For the text-containing cell, return its midpoint in [x, y] coordinate format. 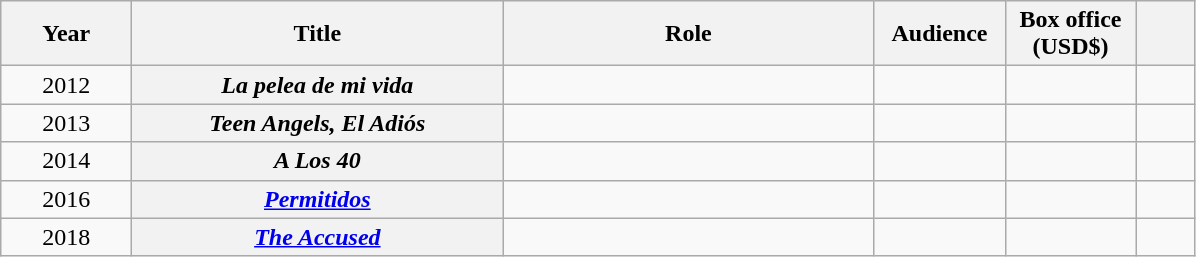
Title [318, 34]
Teen Angels, El Adiós [318, 123]
A Los 40 [318, 161]
2018 [66, 237]
La pelea de mi vida [318, 85]
The Accused [318, 237]
Box office (USD$) [1070, 34]
2016 [66, 199]
Role [688, 34]
2013 [66, 123]
Audience [940, 34]
Year [66, 34]
2014 [66, 161]
Permitidos [318, 199]
2012 [66, 85]
